Locate the cell with the specified text and output its [x, y] center coordinate. 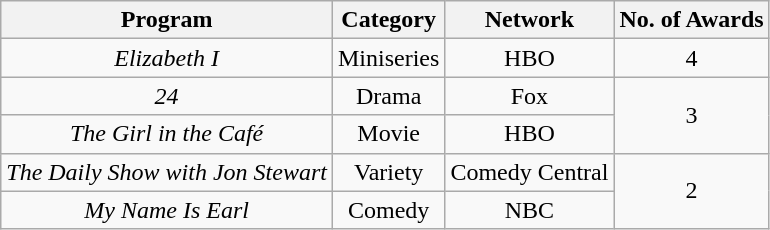
4 [692, 58]
Movie [388, 134]
24 [167, 96]
Program [167, 20]
The Daily Show with Jon Stewart [167, 172]
NBC [530, 210]
Category [388, 20]
2 [692, 191]
3 [692, 115]
Elizabeth I [167, 58]
No. of Awards [692, 20]
Network [530, 20]
Comedy [388, 210]
My Name Is Earl [167, 210]
Comedy Central [530, 172]
Miniseries [388, 58]
Variety [388, 172]
Drama [388, 96]
Fox [530, 96]
The Girl in the Café [167, 134]
